Provide the [X, Y] coordinate of the cell's center where the given text is located.  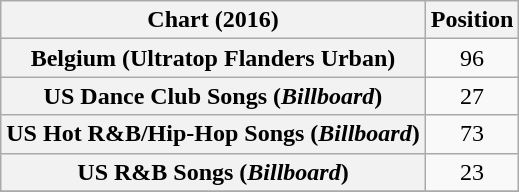
Position [472, 20]
US Hot R&B/Hip-Hop Songs (Billboard) [213, 134]
73 [472, 134]
27 [472, 96]
Chart (2016) [213, 20]
23 [472, 172]
Belgium (Ultratop Flanders Urban) [213, 58]
96 [472, 58]
US R&B Songs (Billboard) [213, 172]
US Dance Club Songs (Billboard) [213, 96]
